Return [x, y] of the center of cell containing provided text 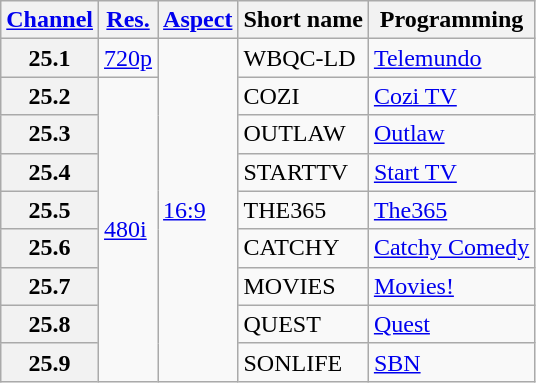
Res. [128, 20]
Channel [50, 20]
SONLIFE [303, 362]
25.2 [50, 96]
MOVIES [303, 286]
480i [128, 229]
Start TV [451, 172]
COZI [303, 96]
Programming [451, 20]
25.1 [50, 58]
720p [128, 58]
25.5 [50, 210]
16:9 [198, 210]
25.3 [50, 134]
Cozi TV [451, 96]
The365 [451, 210]
WBQC-LD [303, 58]
STARTTV [303, 172]
THE365 [303, 210]
SBN [451, 362]
Catchy Comedy [451, 248]
Aspect [198, 20]
QUEST [303, 324]
25.7 [50, 286]
25.6 [50, 248]
OUTLAW [303, 134]
Short name [303, 20]
25.8 [50, 324]
25.4 [50, 172]
CATCHY [303, 248]
Telemundo [451, 58]
Quest [451, 324]
Movies! [451, 286]
25.9 [50, 362]
Outlaw [451, 134]
